Return the [x, y] coordinate for the center point of the cell that contains the specified text.  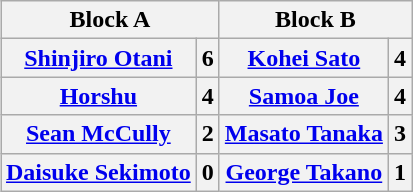
Shinjiro Otani [98, 58]
Block B [315, 20]
George Takano [304, 172]
Masato Tanaka [304, 134]
2 [208, 134]
3 [400, 134]
Sean McCully [98, 134]
Block A [110, 20]
Daisuke Sekimoto [98, 172]
Samoa Joe [304, 96]
Kohei Sato [304, 58]
Horshu [98, 96]
1 [400, 172]
6 [208, 58]
0 [208, 172]
